Determine the (X, Y) coordinate at the center of the cell enclosing the given text.  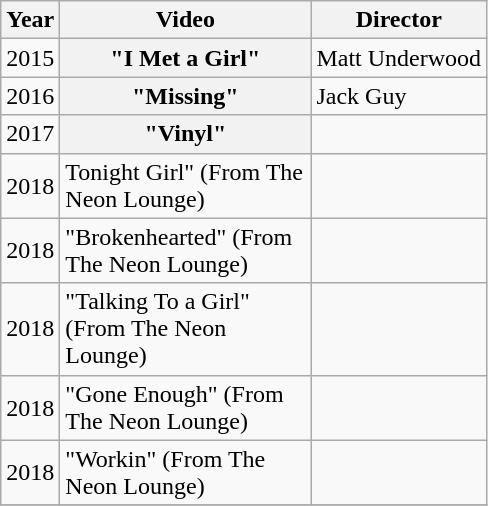
"Brokenhearted" (From The Neon Lounge) (186, 250)
Jack Guy (399, 96)
"I Met a Girl" (186, 58)
"Gone Enough" (From The Neon Lounge) (186, 408)
Tonight Girl" (From The Neon Lounge) (186, 186)
Matt Underwood (399, 58)
2016 (30, 96)
2015 (30, 58)
"Missing" (186, 96)
Video (186, 20)
"Vinyl" (186, 134)
2017 (30, 134)
"Workin" (From The Neon Lounge) (186, 472)
Director (399, 20)
"Talking To a Girl" (From The Neon Lounge) (186, 329)
Year (30, 20)
